Identify which cell holds the provided text, then report its [X, Y] central coordinate. 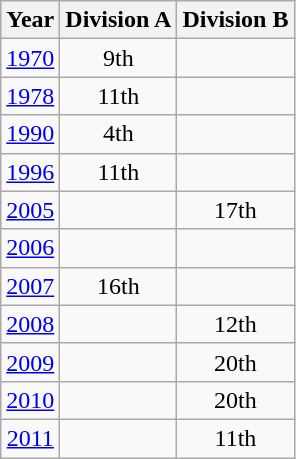
12th [236, 324]
1996 [30, 172]
Year [30, 20]
17th [236, 210]
1990 [30, 134]
2005 [30, 210]
Division A [118, 20]
16th [118, 286]
1978 [30, 96]
2010 [30, 400]
2008 [30, 324]
2006 [30, 248]
1970 [30, 58]
2009 [30, 362]
Division B [236, 20]
2011 [30, 438]
2007 [30, 286]
9th [118, 58]
4th [118, 134]
